Determine the (x, y) coordinate at the center of the cell enclosing the given text.  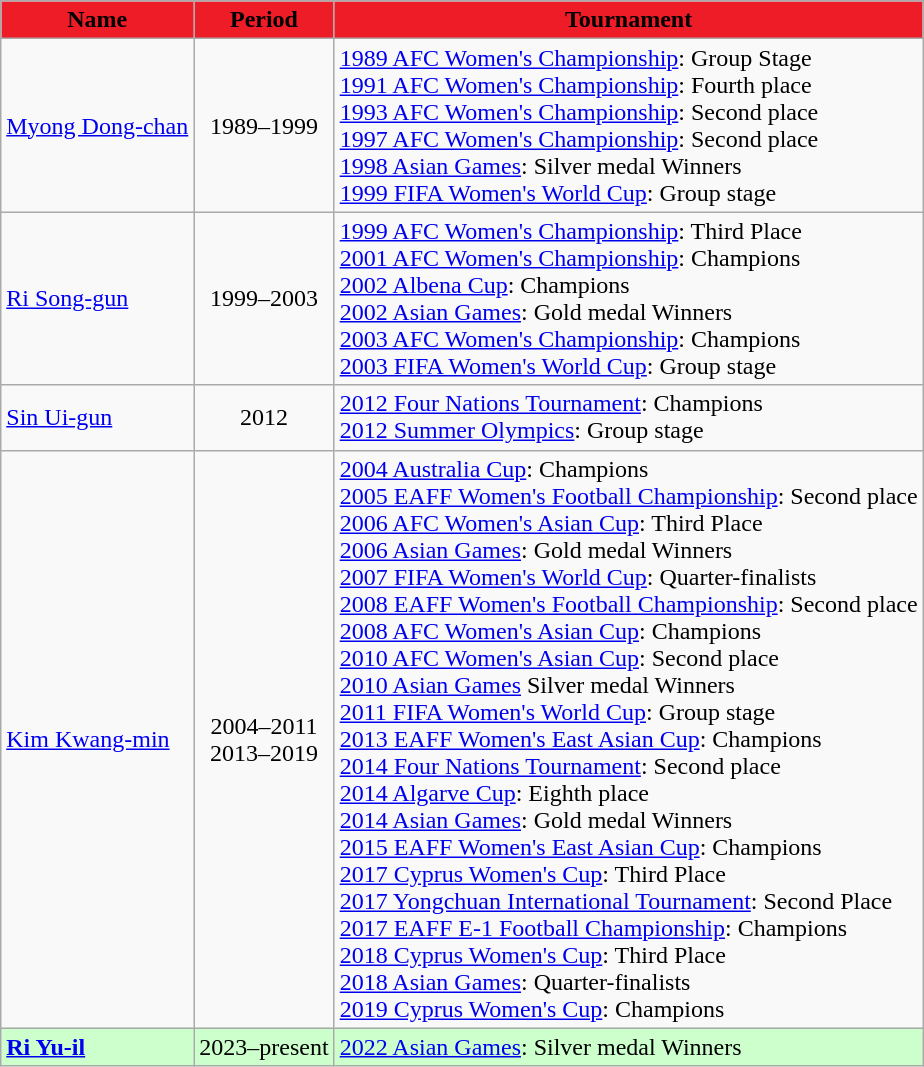
Period (264, 20)
2023–present (264, 1047)
Ri Yu-il (98, 1047)
2022 Asian Games: Silver medal Winners (628, 1047)
Ri Song-gun (98, 298)
Myong Dong-chan (98, 126)
Tournament (628, 20)
Kim Kwang-min (98, 739)
Sin Ui-gun (98, 418)
1999–2003 (264, 298)
2012 Four Nations Tournament: Champions2012 Summer Olympics: Group stage (628, 418)
Name (98, 20)
2012 (264, 418)
1989–1999 (264, 126)
2004–20112013–2019 (264, 739)
